Determine the (X, Y) coordinate at the center of the cell enclosing the given text.  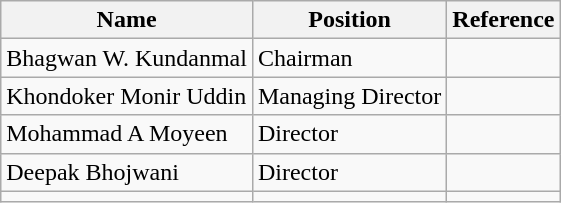
Name (127, 20)
Position (349, 20)
Reference (504, 20)
Chairman (349, 58)
Khondoker Monir Uddin (127, 96)
Mohammad A Moyeen (127, 134)
Deepak Bhojwani (127, 172)
Bhagwan W. Kundanmal (127, 58)
Managing Director (349, 96)
